Return the [x, y] coordinate for the center point of the cell that contains the specified text.  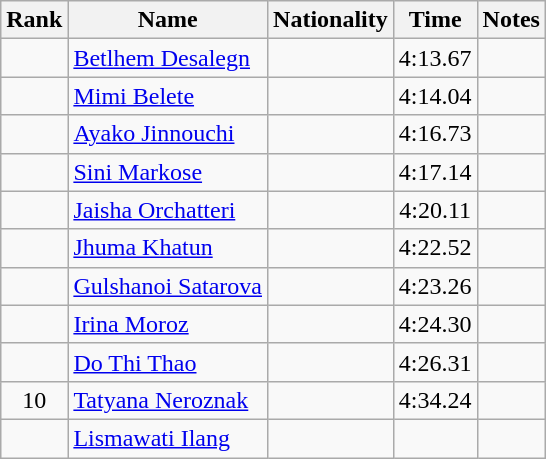
4:14.04 [435, 96]
4:22.52 [435, 248]
Irina Moroz [168, 324]
4:26.31 [435, 362]
Do Thi Thao [168, 362]
4:16.73 [435, 134]
4:20.11 [435, 210]
Time [435, 20]
Betlhem Desalegn [168, 58]
Rank [34, 20]
Lismawati Ilang [168, 438]
4:34.24 [435, 400]
10 [34, 400]
Gulshanoi Satarova [168, 286]
Jaisha Orchatteri [168, 210]
Jhuma Khatun [168, 248]
4:23.26 [435, 286]
4:13.67 [435, 58]
Name [168, 20]
Ayako Jinnouchi [168, 134]
4:24.30 [435, 324]
Nationality [331, 20]
Sini Markose [168, 172]
Tatyana Neroznak [168, 400]
Notes [511, 20]
Mimi Belete [168, 96]
4:17.14 [435, 172]
